Output the [x, y] coordinate of the center of the cell containing the given text.  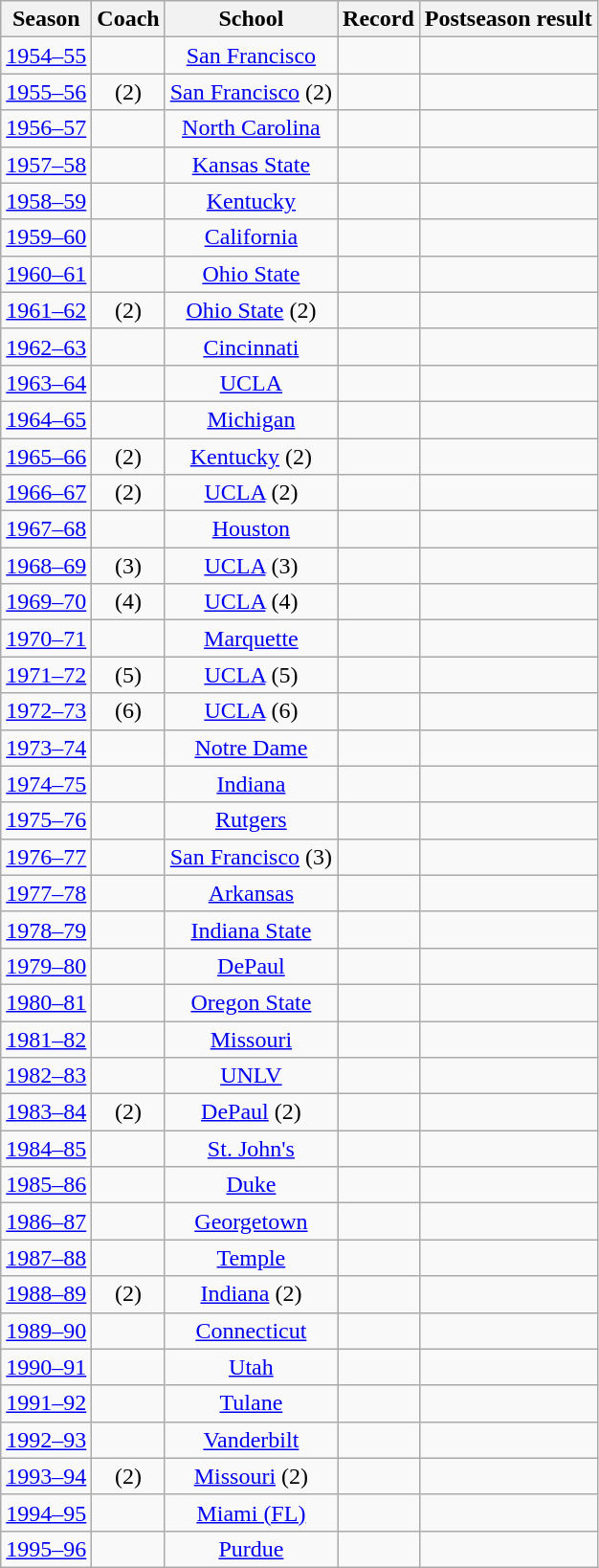
Indiana (2) [251, 1294]
(4) [128, 602]
Kansas State [251, 165]
Rutgers [251, 820]
DePaul (2) [251, 1112]
UCLA (3) [251, 566]
(5) [128, 675]
UCLA (6) [251, 711]
Houston [251, 529]
1972–73 [46, 711]
Kentucky [251, 201]
UCLA (2) [251, 493]
Michigan [251, 419]
Oregon State [251, 1002]
1965–66 [46, 457]
Indiana State [251, 930]
Cincinnati [251, 347]
Missouri (2) [251, 1476]
1967–68 [46, 529]
1983–84 [46, 1112]
1987–88 [46, 1258]
1955–56 [46, 92]
North Carolina [251, 128]
Record [379, 19]
1992–93 [46, 1440]
1991–92 [46, 1403]
Marquette [251, 638]
1981–82 [46, 1039]
1971–72 [46, 675]
Indiana [251, 784]
1973–74 [46, 748]
1963–64 [46, 383]
Tulane [251, 1403]
UNLV [251, 1076]
Miami (FL) [251, 1512]
DePaul [251, 966]
UCLA [251, 383]
1989–90 [46, 1331]
1980–81 [46, 1002]
1961–62 [46, 310]
Utah [251, 1367]
1976–77 [46, 857]
Temple [251, 1258]
1970–71 [46, 638]
1975–76 [46, 820]
1966–67 [46, 493]
San Francisco (2) [251, 92]
Coach [128, 19]
1954–55 [46, 56]
California [251, 237]
St. John's [251, 1149]
(6) [128, 711]
San Francisco (3) [251, 857]
1985–86 [46, 1185]
1993–94 [46, 1476]
1990–91 [46, 1367]
1964–65 [46, 419]
1960–61 [46, 274]
1977–78 [46, 893]
1982–83 [46, 1076]
Georgetown [251, 1221]
Ohio State [251, 274]
1995–96 [46, 1549]
Ohio State (2) [251, 310]
Postseason result [508, 19]
Missouri [251, 1039]
1956–57 [46, 128]
UCLA (4) [251, 602]
1988–89 [46, 1294]
Purdue [251, 1549]
1984–85 [46, 1149]
1968–69 [46, 566]
Kentucky (2) [251, 457]
San Francisco [251, 56]
1979–80 [46, 966]
Arkansas [251, 893]
Duke [251, 1185]
1969–70 [46, 602]
1978–79 [46, 930]
1974–75 [46, 784]
Connecticut [251, 1331]
Notre Dame [251, 748]
1962–63 [46, 347]
1959–60 [46, 237]
1994–95 [46, 1512]
1986–87 [46, 1221]
(3) [128, 566]
1957–58 [46, 165]
Season [46, 19]
1958–59 [46, 201]
UCLA (5) [251, 675]
Vanderbilt [251, 1440]
School [251, 19]
